Determine the (X, Y) coordinate at the center of the cell enclosing the given text.  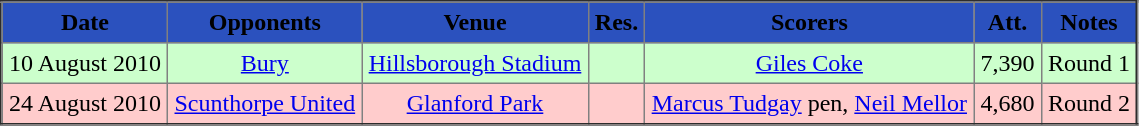
10 August 2010 (85, 63)
Marcus Tudgay pen, Neil Mellor (810, 104)
Opponents (265, 22)
7,390 (1008, 63)
Round 2 (1089, 104)
Att. (1008, 22)
Venue (475, 22)
24 August 2010 (85, 104)
Scunthorpe United (265, 104)
Notes (1089, 22)
Scorers (810, 22)
Bury (265, 63)
Glanford Park (475, 104)
Res. (616, 22)
Hillsborough Stadium (475, 63)
Giles Coke (810, 63)
Date (85, 22)
4,680 (1008, 104)
Round 1 (1089, 63)
